Return (X, Y) of the center of cell containing provided text 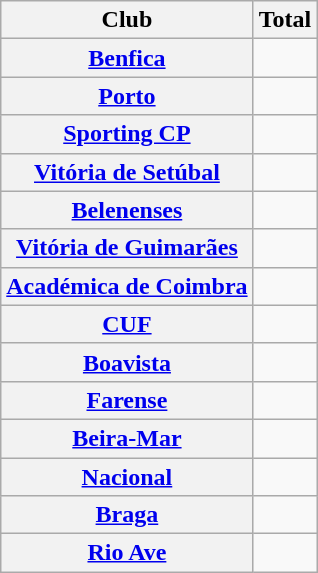
Beira-Mar (127, 438)
Sporting CP (127, 134)
Braga (127, 515)
Porto (127, 96)
CUF (127, 324)
Académica de Coimbra (127, 286)
Rio Ave (127, 553)
Boavista (127, 362)
Benfica (127, 58)
Vitória de Guimarães (127, 248)
Club (127, 20)
Belenenses (127, 210)
Farense (127, 400)
Nacional (127, 477)
Vitória de Setúbal (127, 172)
Total (285, 20)
